Return the [x, y] coordinate for the center point of the cell that contains the specified text.  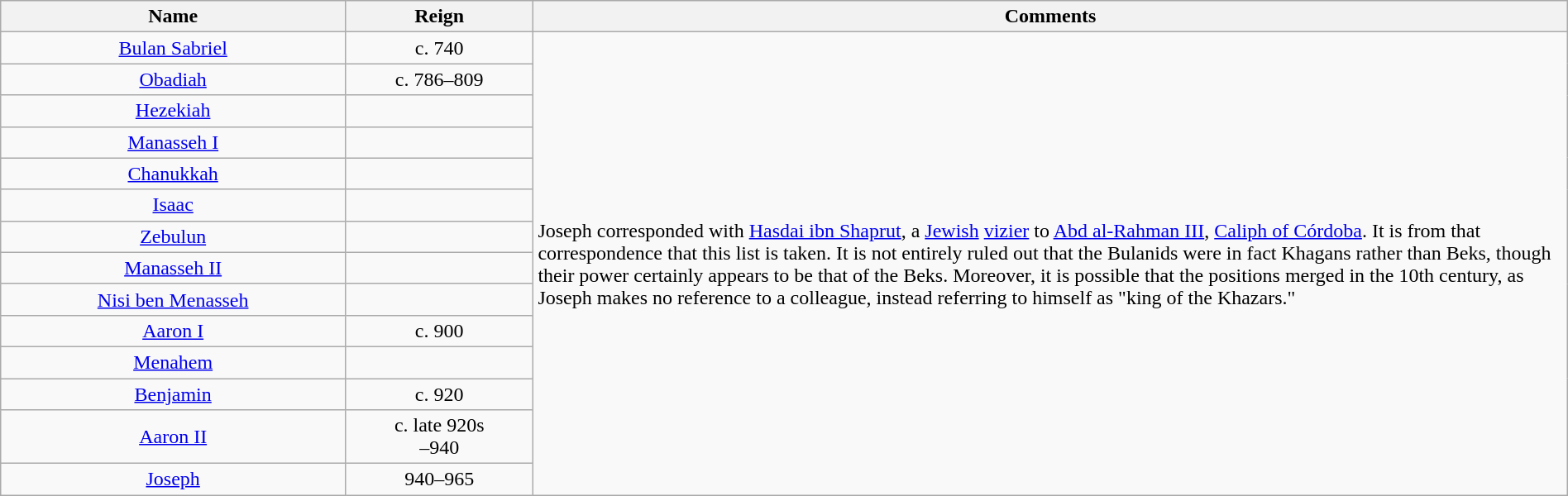
c. 900 [440, 331]
c. 740 [440, 48]
Zebulun [174, 236]
Manasseh I [174, 142]
Chanukkah [174, 174]
Aaron I [174, 331]
Obadiah [174, 79]
Manasseh II [174, 268]
Joseph [174, 479]
c. late 920s–940 [440, 436]
Comments [1050, 17]
Nisi ben Menasseh [174, 299]
c. 920 [440, 394]
Aaron II [174, 436]
Benjamin [174, 394]
Menahem [174, 362]
Isaac [174, 205]
c. 786–809 [440, 79]
Name [174, 17]
940–965 [440, 479]
Reign [440, 17]
Bulan Sabriel [174, 48]
Hezekiah [174, 111]
